Provide the [X, Y] coordinate of the cell's center where the given text is located.  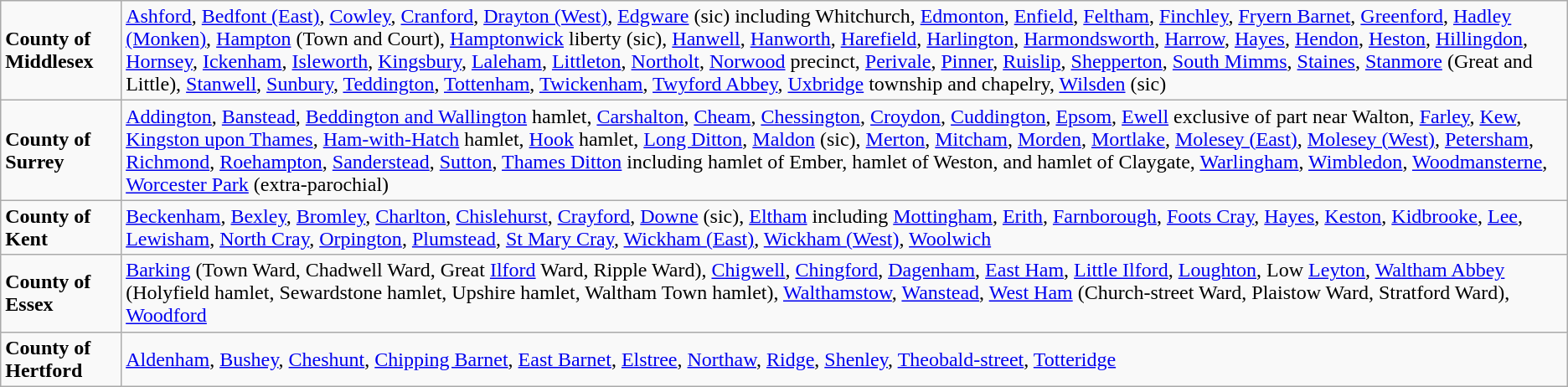
County of Surrey [61, 151]
County of Hertford [61, 359]
County of Middlesex [61, 50]
County of Kent [61, 228]
Aldenham, Bushey, Cheshunt, Chipping Barnet, East Barnet, Elstree, Northaw, Ridge, Shenley, Theobald-street, Totteridge [844, 359]
County of Essex [61, 293]
